Identify which cell holds the provided text, then report its [x, y] central coordinate. 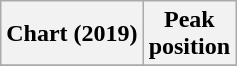
Peakposition [189, 34]
Chart (2019) [72, 34]
